Find where the given text appears and provide that cell's center as [X, Y] coordinate. 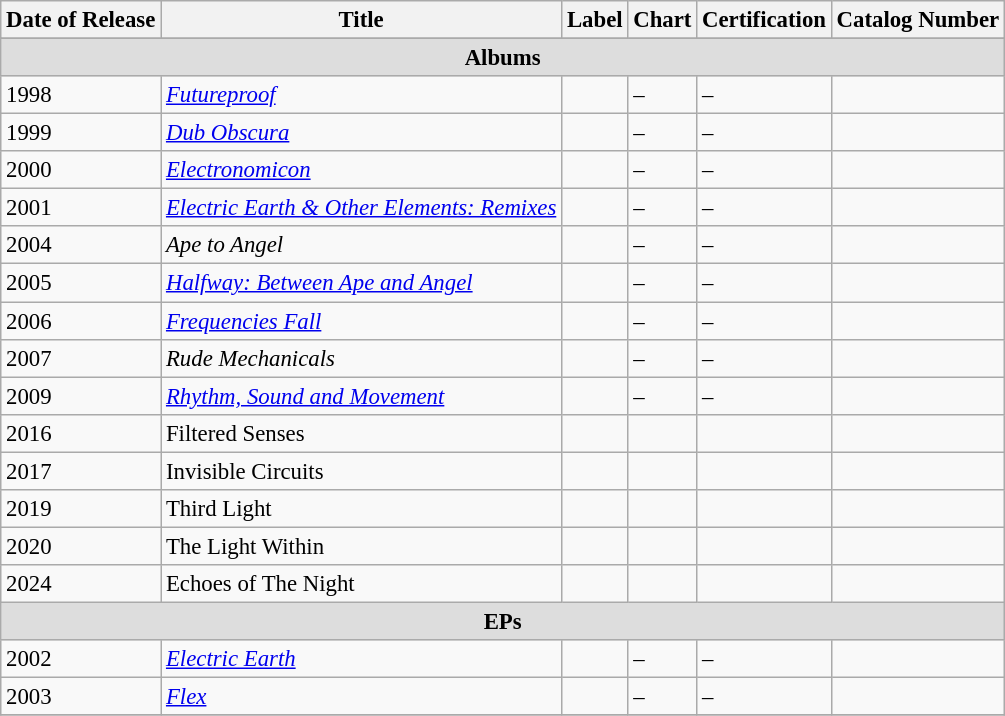
2007 [81, 358]
2004 [81, 245]
Electronomicon [362, 170]
Albums [503, 58]
Date of Release [81, 20]
Electric Earth & Other Elements: Remixes [362, 208]
Electric Earth [362, 659]
2006 [81, 321]
EPs [503, 621]
Futureproof [362, 95]
2019 [81, 509]
Invisible Circuits [362, 471]
Certification [764, 20]
Ape to Angel [362, 245]
Title [362, 20]
Third Light [362, 509]
Halfway: Between Ape and Angel [362, 283]
Dub Obscura [362, 133]
Filtered Senses [362, 433]
Rude Mechanicals [362, 358]
2001 [81, 208]
2017 [81, 471]
2024 [81, 584]
Echoes of The Night [362, 584]
2003 [81, 697]
2016 [81, 433]
2020 [81, 546]
Frequencies Fall [362, 321]
Chart [662, 20]
Label [595, 20]
2000 [81, 170]
Flex [362, 697]
2009 [81, 396]
1999 [81, 133]
2002 [81, 659]
2005 [81, 283]
1998 [81, 95]
Catalog Number [918, 20]
The Light Within [362, 546]
Rhythm, Sound and Movement [362, 396]
